Return the (X, Y) coordinate for the center point of the cell that contains the specified text.  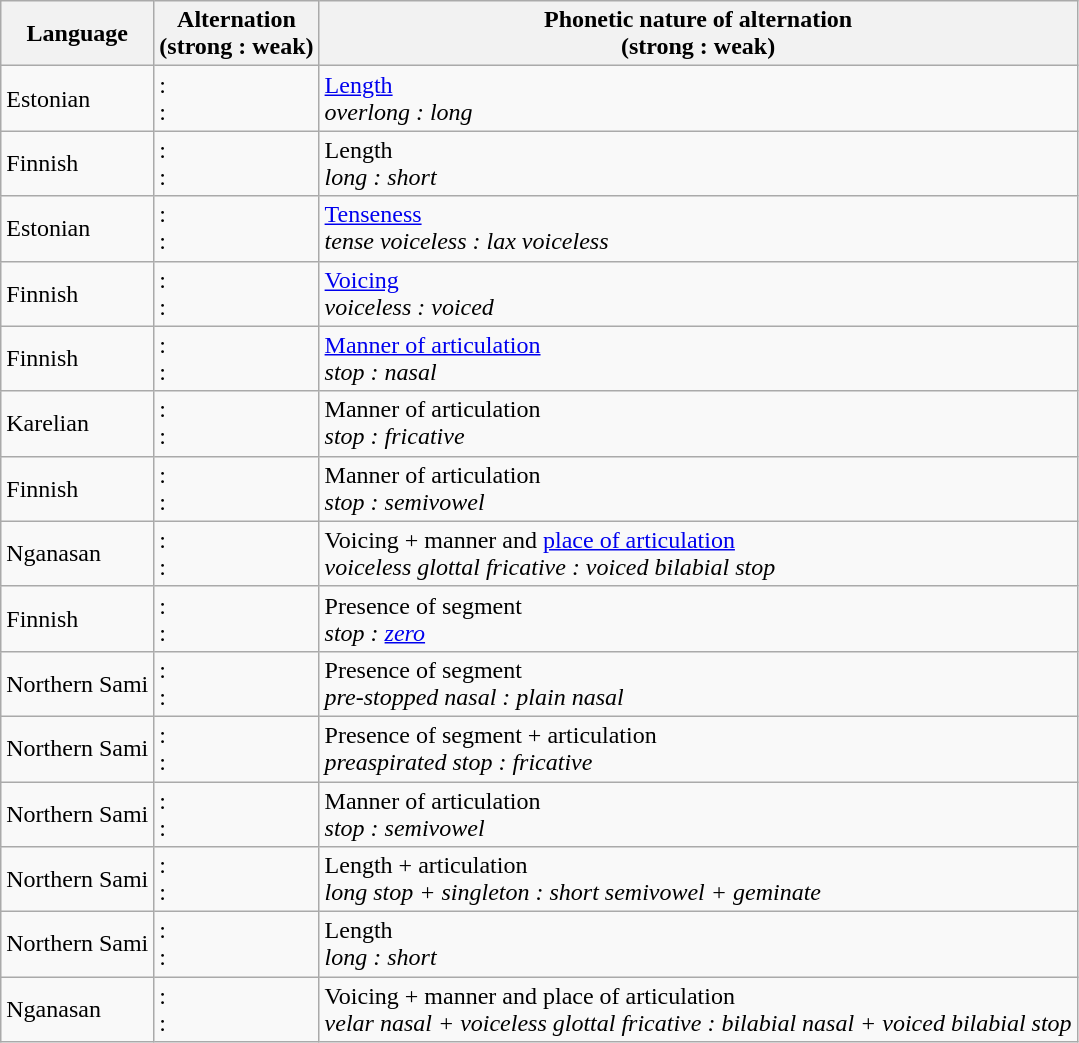
Lengthoverlong : long (698, 98)
Phonetic nature of alternation(strong : weak) (698, 34)
Voicing + manner and place of articulationvoiceless glottal fricative : voiced bilabial stop (698, 554)
Voicing + manner and place of articulationvelar nasal + voiceless glottal fricative : bilabial nasal + voiced bilabial stop (698, 1010)
Alternation(strong : weak) (236, 34)
Manner of articulationstop : fricative (698, 424)
Tensenesstense voiceless : lax voiceless (698, 228)
Length + articulationlong stop + singleton : short semivowel + geminate (698, 880)
Presence of segmentpre-stopped nasal : plain nasal (698, 684)
Karelian (78, 424)
Voicingvoiceless : voiced (698, 294)
Presence of segmentstop : zero (698, 618)
Language (78, 34)
Presence of segment + articulationpreaspirated stop : fricative (698, 748)
Manner of articulationstop : nasal (698, 358)
